Locate the cell with the specified text and output its [x, y] center coordinate. 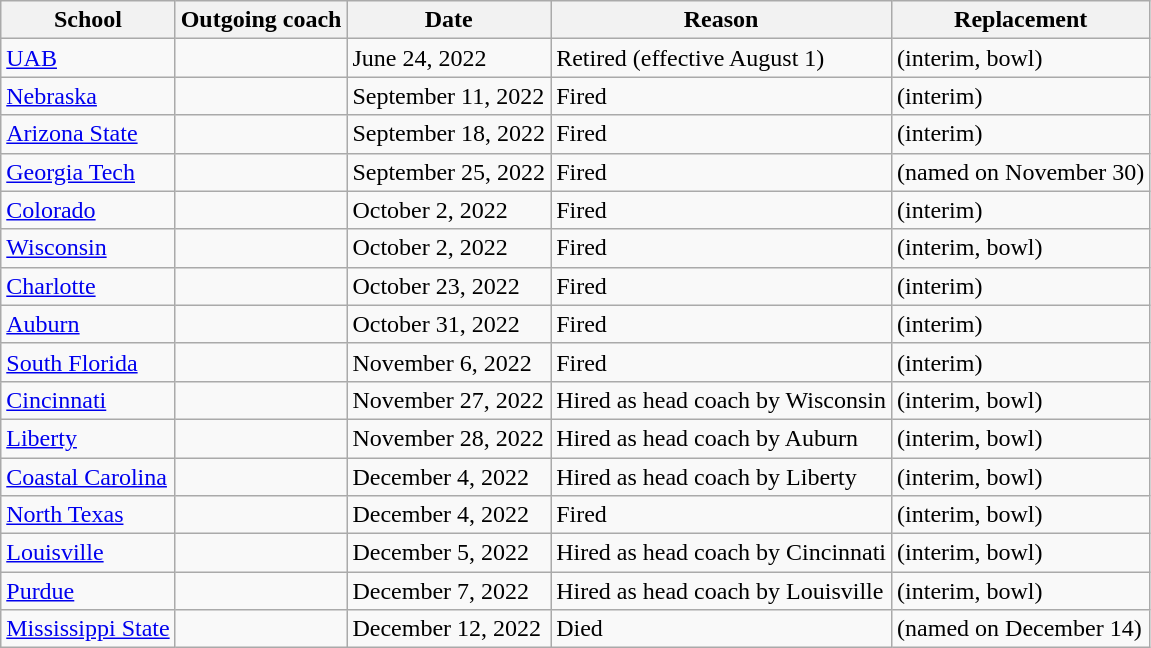
Arizona State [88, 134]
Hired as head coach by Auburn [722, 438]
Auburn [88, 324]
Charlotte [88, 286]
September 11, 2022 [449, 96]
Date [449, 20]
(named on November 30) [1021, 172]
September 25, 2022 [449, 172]
North Texas [88, 515]
Cincinnati [88, 400]
November 6, 2022 [449, 362]
South Florida [88, 362]
December 12, 2022 [449, 629]
November 27, 2022 [449, 400]
October 31, 2022 [449, 324]
October 23, 2022 [449, 286]
UAB [88, 58]
(named on December 14) [1021, 629]
School [88, 20]
June 24, 2022 [449, 58]
Replacement [1021, 20]
Retired (effective August 1) [722, 58]
Died [722, 629]
Hired as head coach by Cincinnati [722, 553]
November 28, 2022 [449, 438]
December 5, 2022 [449, 553]
Colorado [88, 210]
September 18, 2022 [449, 134]
Hired as head coach by Louisville [722, 591]
Liberty [88, 438]
Coastal Carolina [88, 477]
Nebraska [88, 96]
Reason [722, 20]
Mississippi State [88, 629]
Louisville [88, 553]
Hired as head coach by Wisconsin [722, 400]
Georgia Tech [88, 172]
December 7, 2022 [449, 591]
Outgoing coach [261, 20]
Hired as head coach by Liberty [722, 477]
Wisconsin [88, 248]
Purdue [88, 591]
